Extract the [X, Y] coordinate from the center of the cell holding the provided text.  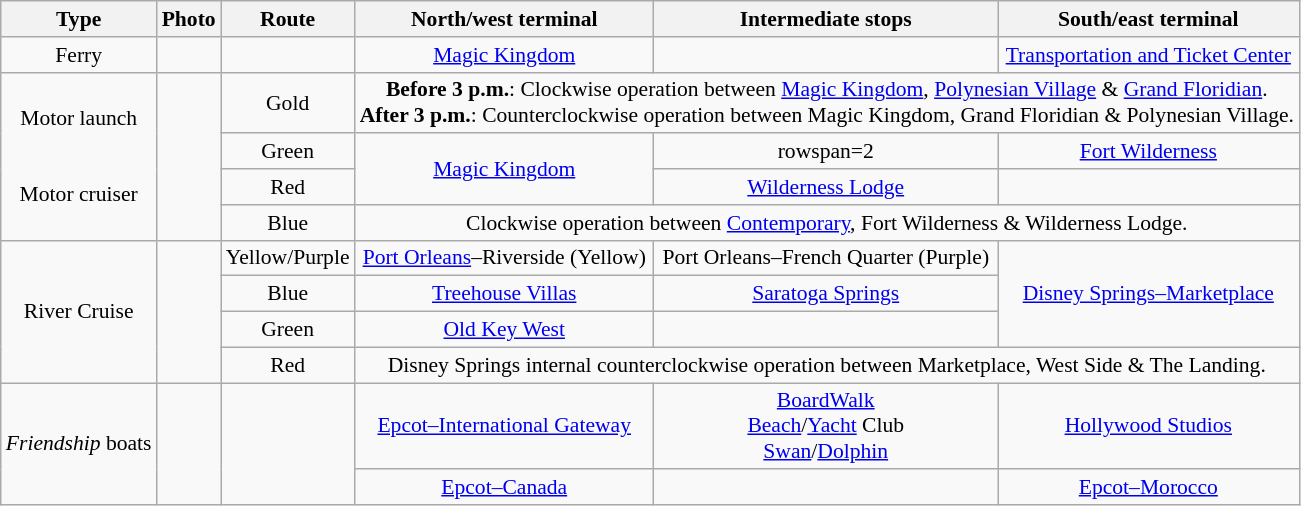
Port Orleans–French Quarter (Purple) [826, 258]
Gold [288, 102]
Saratoga Springs [826, 294]
Wilderness Lodge [826, 187]
Epcot–Morocco [1148, 488]
Transportation and Ticket Center [1148, 55]
rowspan=2 [826, 152]
Old Key West [504, 330]
Intermediate stops [826, 19]
Port Orleans–Riverside (Yellow) [504, 258]
Fort Wilderness [1148, 152]
Disney Springs–Marketplace [1148, 294]
North/west terminal [504, 19]
Hollywood Studios [1148, 426]
Motor launchMotor cruiser [79, 156]
Ferry [79, 55]
South/east terminal [1148, 19]
Yellow/Purple [288, 258]
Photo [189, 19]
Treehouse Villas [504, 294]
River Cruise [79, 311]
Type [79, 19]
Friendship boats [79, 444]
BoardWalkBeach/Yacht ClubSwan/Dolphin [826, 426]
Clockwise operation between Contemporary, Fort Wilderness & Wilderness Lodge. [827, 223]
Epcot–Canada [504, 488]
Route [288, 19]
Epcot–International Gateway [504, 426]
Disney Springs internal counterclockwise operation between Marketplace, West Side & The Landing. [827, 365]
